Provide the (x, y) coordinate of the cell's center where the given text is located.  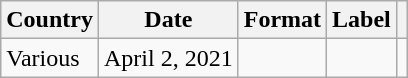
April 2, 2021 (168, 58)
Various (50, 58)
Country (50, 20)
Format (282, 20)
Label (362, 20)
Date (168, 20)
